Pinpoint the cell where the given text exists, returning its (X, Y) midpoint coordinate. 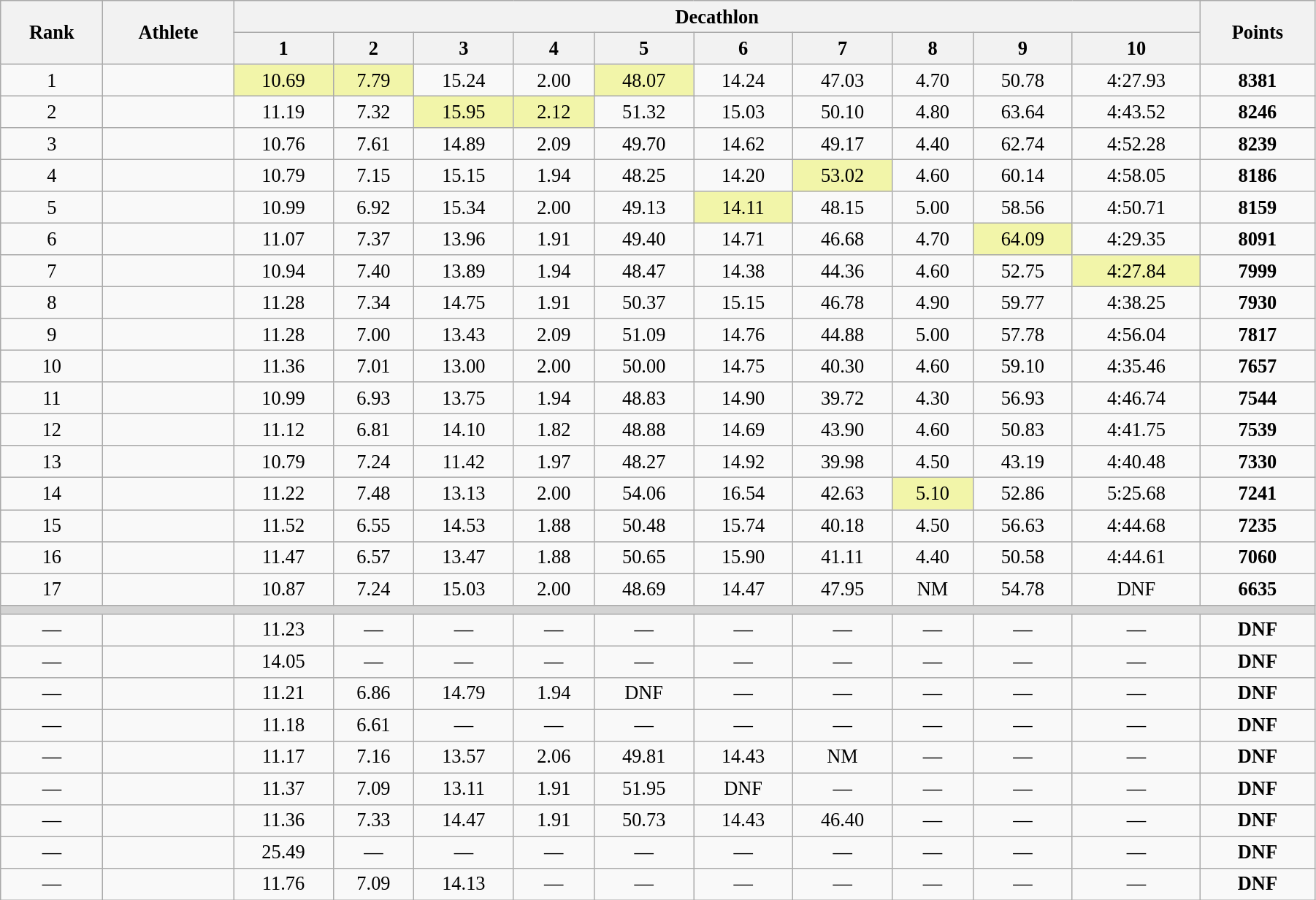
14.89 (464, 144)
7544 (1258, 398)
52.86 (1022, 494)
49.17 (843, 144)
1.82 (554, 430)
48.69 (644, 589)
64.09 (1022, 239)
16 (52, 557)
4:40.48 (1136, 462)
4.30 (933, 398)
7.01 (374, 366)
50.37 (644, 302)
14.38 (743, 271)
16.54 (743, 494)
48.25 (644, 175)
47.95 (843, 589)
25.49 (283, 853)
4.90 (933, 302)
2.12 (554, 112)
7.34 (374, 302)
11 (52, 398)
14.20 (743, 175)
48.47 (644, 271)
6.92 (374, 207)
8381 (1258, 80)
6.61 (374, 725)
10.87 (283, 589)
48.88 (644, 430)
63.64 (1022, 112)
13.75 (464, 398)
13.43 (464, 335)
40.30 (843, 366)
13.96 (464, 239)
11.52 (283, 525)
7.48 (374, 494)
57.78 (1022, 335)
4:27.84 (1136, 271)
7.15 (374, 175)
14.24 (743, 80)
7.61 (374, 144)
11.47 (283, 557)
56.63 (1022, 525)
13 (52, 462)
46.40 (843, 820)
11.12 (283, 430)
15.95 (464, 112)
43.90 (843, 430)
13.00 (464, 366)
5.10 (933, 494)
50.83 (1022, 430)
4:46.74 (1136, 398)
14.71 (743, 239)
13.89 (464, 271)
14.90 (743, 398)
10.76 (283, 144)
62.74 (1022, 144)
7.37 (374, 239)
53.02 (843, 175)
51.95 (644, 789)
7.33 (374, 820)
7999 (1258, 271)
50.73 (644, 820)
48.15 (843, 207)
14.69 (743, 430)
6.93 (374, 398)
7930 (1258, 302)
Rank (52, 32)
15.34 (464, 207)
48.07 (644, 80)
39.98 (843, 462)
50.48 (644, 525)
54.78 (1022, 589)
13.11 (464, 789)
4:27.93 (1136, 80)
7.40 (374, 271)
8091 (1258, 239)
4:56.04 (1136, 335)
50.00 (644, 366)
7235 (1258, 525)
7.00 (374, 335)
7.79 (374, 80)
4.80 (933, 112)
4:50.71 (1136, 207)
10.94 (283, 271)
8159 (1258, 207)
49.40 (644, 239)
14 (52, 494)
11.76 (283, 884)
44.88 (843, 335)
14.11 (743, 207)
58.56 (1022, 207)
6.86 (374, 693)
50.10 (843, 112)
14.62 (743, 144)
46.68 (843, 239)
7.32 (374, 112)
8246 (1258, 112)
15.24 (464, 80)
8186 (1258, 175)
7060 (1258, 557)
48.83 (644, 398)
4:35.46 (1136, 366)
40.18 (843, 525)
11.17 (283, 757)
7.16 (374, 757)
11.21 (283, 693)
44.36 (843, 271)
13.57 (464, 757)
5:25.68 (1136, 494)
49.13 (644, 207)
49.81 (644, 757)
Decathlon (717, 16)
13.13 (464, 494)
2.06 (554, 757)
15 (52, 525)
10.69 (283, 80)
7539 (1258, 430)
14.79 (464, 693)
51.32 (644, 112)
8239 (1258, 144)
43.19 (1022, 462)
14.10 (464, 430)
11.42 (464, 462)
60.14 (1022, 175)
52.75 (1022, 271)
11.18 (283, 725)
6.55 (374, 525)
15.74 (743, 525)
6635 (1258, 589)
4:43.52 (1136, 112)
46.78 (843, 302)
42.63 (843, 494)
14.13 (464, 884)
7241 (1258, 494)
4:52.28 (1136, 144)
39.72 (843, 398)
11.23 (283, 630)
59.10 (1022, 366)
11.07 (283, 239)
11.19 (283, 112)
11.37 (283, 789)
14.92 (743, 462)
4:44.61 (1136, 557)
6.81 (374, 430)
4:44.68 (1136, 525)
51.09 (644, 335)
49.70 (644, 144)
50.65 (644, 557)
4:29.35 (1136, 239)
4:38.25 (1136, 302)
11.22 (283, 494)
Athlete (168, 32)
7817 (1258, 335)
4:41.75 (1136, 430)
17 (52, 589)
48.27 (644, 462)
1.97 (554, 462)
50.78 (1022, 80)
7657 (1258, 366)
4:58.05 (1136, 175)
14.53 (464, 525)
14.76 (743, 335)
13.47 (464, 557)
47.03 (843, 80)
7330 (1258, 462)
15.90 (743, 557)
50.58 (1022, 557)
54.06 (644, 494)
59.77 (1022, 302)
12 (52, 430)
Points (1258, 32)
56.93 (1022, 398)
6.57 (374, 557)
41.11 (843, 557)
14.05 (283, 661)
